Determine the [x, y] coordinate at the center of the cell enclosing the given text.  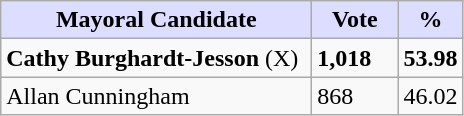
Cathy Burghardt-Jesson (X) [156, 58]
1,018 [355, 58]
46.02 [430, 96]
% [430, 20]
Vote [355, 20]
Mayoral Candidate [156, 20]
868 [355, 96]
Allan Cunningham [156, 96]
53.98 [430, 58]
